Locate the cell with the specified text and output its (x, y) center coordinate. 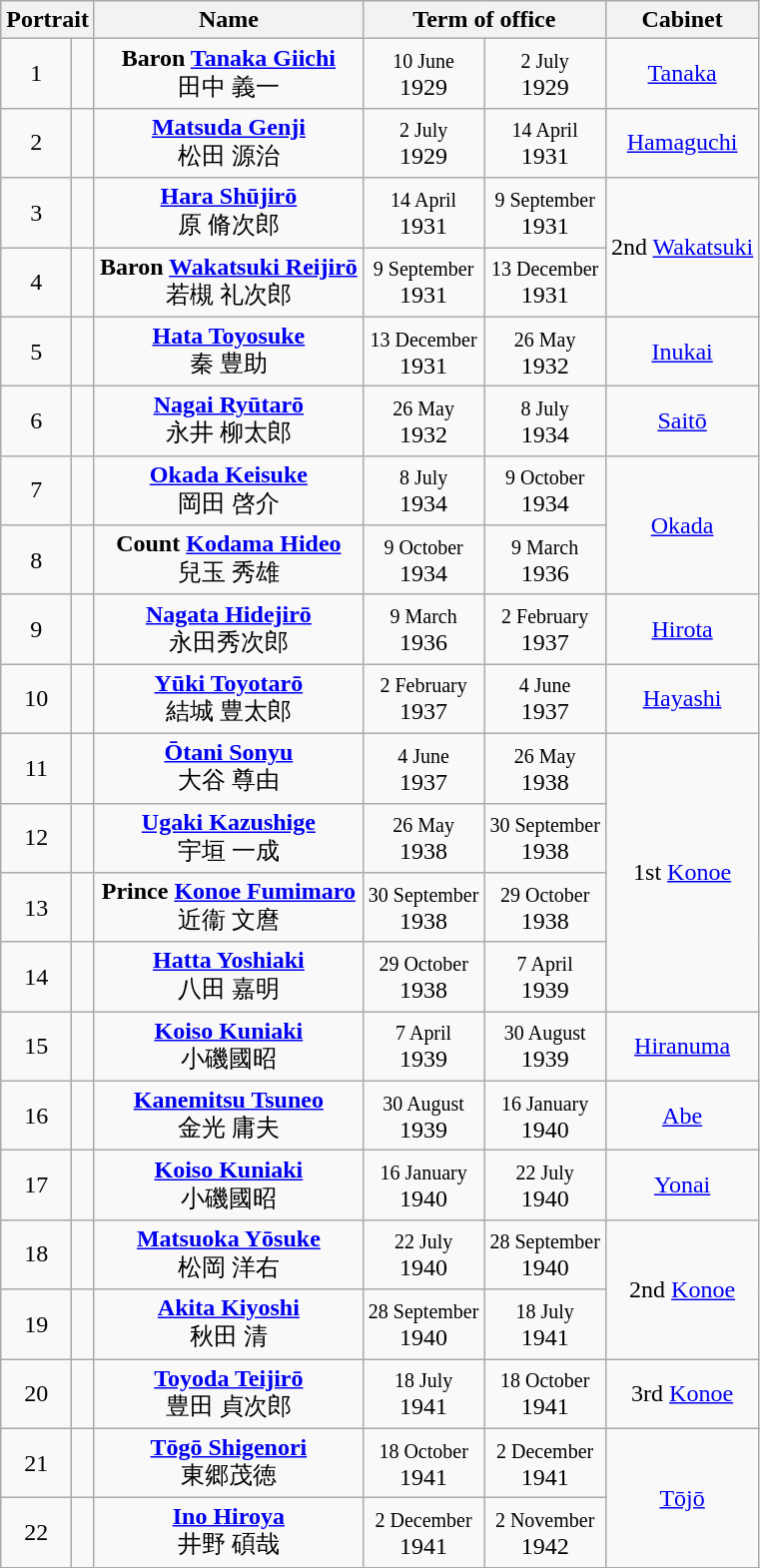
10 June1929 (423, 74)
Okada Keisuke岡田 啓介 (228, 490)
3 (36, 213)
Akita Kiyoshi秋田 清 (228, 1324)
16 (36, 1116)
Kanemitsu Tsuneo金光 庸夫 (228, 1116)
13 (36, 908)
19 (36, 1324)
9 (36, 629)
Ino Hiroya井野 碩哉 (228, 1533)
Portrait (48, 20)
17 (36, 1185)
Tanaka (681, 74)
11 (36, 768)
20 (36, 1393)
Tōgō Shigenori東郷茂徳 (228, 1463)
3rd Konoe (681, 1393)
2 (36, 143)
Hara Shūjirō原 脩次郎 (228, 213)
Nagai Ryūtarō永井 柳太郎 (228, 421)
6 (36, 421)
Yonai (681, 1185)
Hata Toyosuke秦 豊助 (228, 352)
7 (36, 490)
Hiranuma (681, 1047)
Saitō (681, 421)
Matsuda Genji松田 源治 (228, 143)
21 (36, 1463)
Tōjō (681, 1498)
Hatta Yoshiaki八田 嘉明 (228, 977)
1 (36, 74)
8 (36, 560)
Baron Tanaka Giichi田中 義一 (228, 74)
15 (36, 1047)
Ōtani Sonyu大谷 尊由 (228, 768)
Abe (681, 1116)
Inukai (681, 352)
Ugaki Kazushige宇垣 一成 (228, 838)
1st Konoe (681, 872)
2nd Konoe (681, 1288)
4 (36, 283)
Count Kodama Hideo兒玉 秀雄 (228, 560)
Nagata Hidejirō永田秀次郎 (228, 629)
12 (36, 838)
Yūki Toyotarō結城 豊太郎 (228, 699)
Hayashi (681, 699)
Hamaguchi (681, 143)
18 (36, 1254)
14 (36, 977)
Name (228, 20)
Toyoda Teijirō豊田 貞次郎 (228, 1393)
5 (36, 352)
Okada (681, 525)
22 (36, 1533)
2nd Wakatsuki (681, 248)
Baron Wakatsuki Reijirō若槻 礼次郎 (228, 283)
Hirota (681, 629)
2 November1942 (545, 1533)
Cabinet (681, 20)
Matsuoka Yōsuke松岡 洋右 (228, 1254)
Term of office (483, 20)
Prince Konoe Fumimaro近衞 文麿 (228, 908)
10 (36, 699)
